Search for the cell housing the specified text and yield its [x, y] center coordinate. 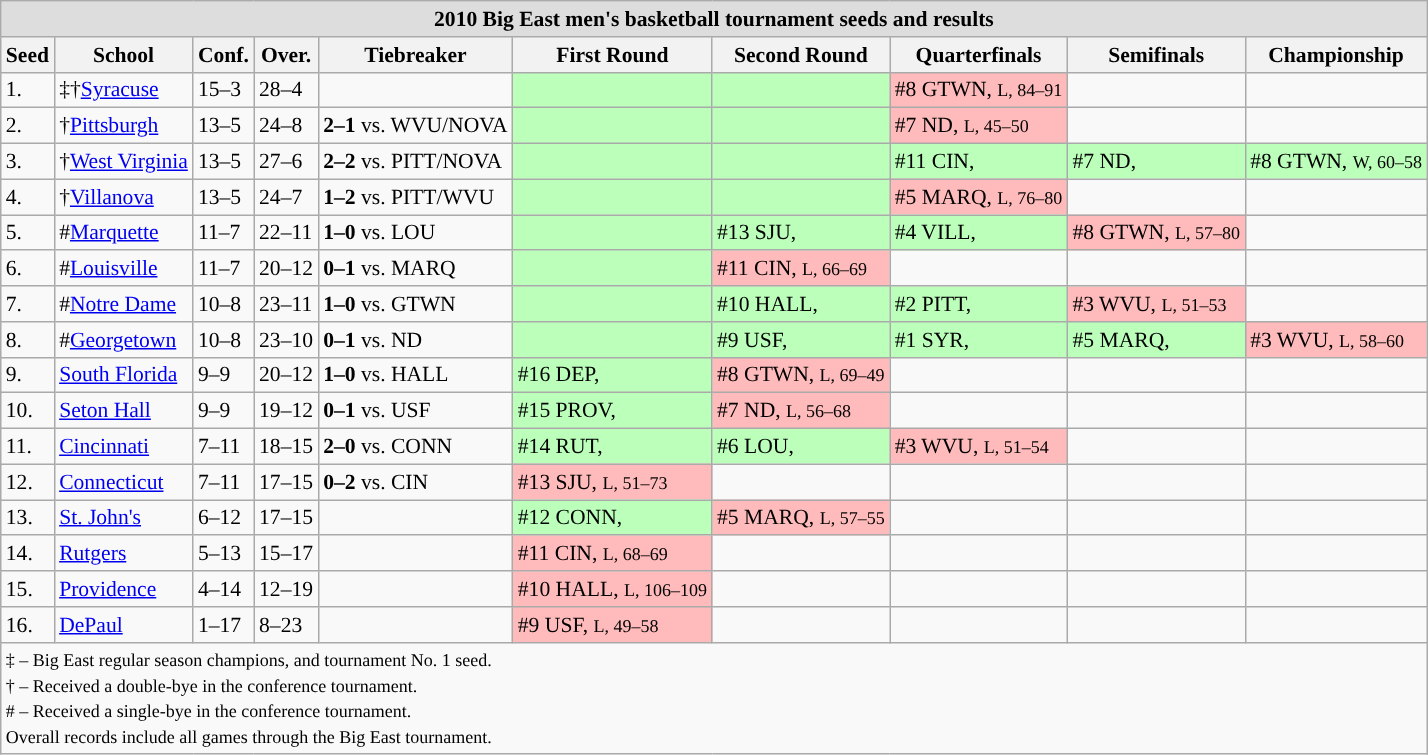
2–0 vs. CONN [416, 447]
8. [28, 340]
Cincinnati [124, 447]
#5 MARQ, L, 76–80 [979, 197]
12. [28, 482]
2–2 vs. PITT/NOVA [416, 162]
12–19 [286, 589]
‡†Syracuse [124, 90]
11. [28, 447]
#11 CIN, L, 68–69 [612, 554]
27–6 [286, 162]
†West Virginia [124, 162]
5. [28, 233]
6–12 [224, 518]
#2 PITT, [979, 304]
18–15 [286, 447]
Rutgers [124, 554]
15–17 [286, 554]
#10 HALL, L, 106–109 [612, 589]
Conf. [224, 55]
Over. [286, 55]
#9 USF, L, 49–58 [612, 625]
#5 MARQ, [1156, 340]
3. [28, 162]
2–1 vs. WVU/NOVA [416, 126]
#16 DEP, [612, 375]
15–3 [224, 90]
22–11 [286, 233]
#8 GTWN, W, 60–58 [1336, 162]
#Louisville [124, 269]
#6 LOU, [801, 447]
0–1 vs. ND [416, 340]
28–4 [286, 90]
†Villanova [124, 197]
4. [28, 197]
8–23 [286, 625]
15. [28, 589]
24–7 [286, 197]
14. [28, 554]
0–1 vs. MARQ [416, 269]
4–14 [224, 589]
#4 VILL, [979, 233]
#12 CONN, [612, 518]
0–1 vs. USF [416, 411]
#7 ND, [1156, 162]
1–17 [224, 625]
#Georgetown [124, 340]
#7 ND, L, 45–50 [979, 126]
#14 RUT, [612, 447]
16. [28, 625]
2010 Big East men's basketball tournament seeds and results [714, 19]
1–2 vs. PITT/WVU [416, 197]
1–0 vs. LOU [416, 233]
South Florida [124, 375]
2. [28, 126]
Seton Hall [124, 411]
23–11 [286, 304]
#3 WVU, L, 51–54 [979, 447]
Seed [28, 55]
1. [28, 90]
6. [28, 269]
7. [28, 304]
#13 SJU, L, 51–73 [612, 482]
#Marquette [124, 233]
#15 PROV, [612, 411]
#11 CIN, [979, 162]
#3 WVU, L, 58–60 [1336, 340]
#Notre Dame [124, 304]
Second Round [801, 55]
1–0 vs. HALL [416, 375]
5–13 [224, 554]
10. [28, 411]
#11 CIN, L, 66–69 [801, 269]
19–12 [286, 411]
DePaul [124, 625]
Quarterfinals [979, 55]
#8 GTWN, L, 84–91 [979, 90]
School [124, 55]
Connecticut [124, 482]
†Pittsburgh [124, 126]
#3 WVU, L, 51–53 [1156, 304]
Semifinals [1156, 55]
St. John's [124, 518]
#5 MARQ, L, 57–55 [801, 518]
#7 ND, L, 56–68 [801, 411]
1–0 vs. GTWN [416, 304]
Providence [124, 589]
#8 GTWN, L, 69–49 [801, 375]
0–2 vs. CIN [416, 482]
#10 HALL, [801, 304]
23–10 [286, 340]
#9 USF, [801, 340]
24–8 [286, 126]
#1 SYR, [979, 340]
Championship [1336, 55]
9. [28, 375]
Tiebreaker [416, 55]
First Round [612, 55]
#13 SJU, [801, 233]
13. [28, 518]
#8 GTWN, L, 57–80 [1156, 233]
